Capture the cell that displays the provided text and extract its [x, y] central coordinate. 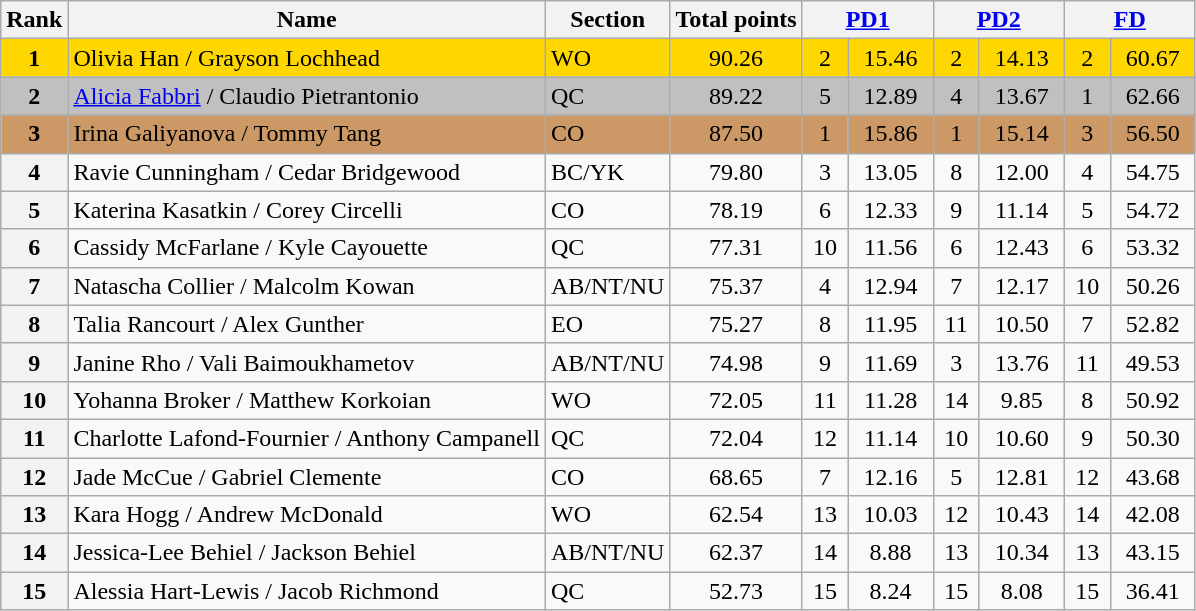
Rank [34, 20]
Janine Rho / Vali Baimoukhametov [307, 362]
50.30 [1152, 438]
Natascha Collier / Malcolm Kowan [307, 286]
Jessica-Lee Behiel / Jackson Behiel [307, 553]
72.05 [736, 400]
BC/YK [607, 172]
89.22 [736, 96]
79.80 [736, 172]
Jade McCue / Gabriel Clemente [307, 477]
15.14 [1022, 134]
49.53 [1152, 362]
43.68 [1152, 477]
EO [607, 324]
12.94 [890, 286]
Ravie Cunningham / Cedar Bridgewood [307, 172]
Olivia Han / Grayson Lochhead [307, 58]
13.67 [1022, 96]
9.85 [1022, 400]
52.82 [1152, 324]
13.76 [1022, 362]
Total points [736, 20]
12.43 [1022, 248]
60.67 [1152, 58]
12.33 [890, 210]
PD1 [868, 20]
50.26 [1152, 286]
Alicia Fabbri / Claudio Pietrantonio [307, 96]
77.31 [736, 248]
13.05 [890, 172]
54.75 [1152, 172]
Yohanna Broker / Matthew Korkoian [307, 400]
87.50 [736, 134]
54.72 [1152, 210]
10.43 [1022, 515]
Alessia Hart-Lewis / Jacob Richmond [307, 591]
8.88 [890, 553]
12.00 [1022, 172]
62.54 [736, 515]
11.95 [890, 324]
75.27 [736, 324]
Katerina Kasatkin / Corey Circelli [307, 210]
10.60 [1022, 438]
62.66 [1152, 96]
36.41 [1152, 591]
Irina Galiyanova / Tommy Tang [307, 134]
12.16 [890, 477]
Kara Hogg / Andrew McDonald [307, 515]
12.81 [1022, 477]
Talia Rancourt / Alex Gunther [307, 324]
10.34 [1022, 553]
10.03 [890, 515]
15.46 [890, 58]
8.08 [1022, 591]
15.86 [890, 134]
11.56 [890, 248]
72.04 [736, 438]
62.37 [736, 553]
53.32 [1152, 248]
75.37 [736, 286]
8.24 [890, 591]
90.26 [736, 58]
FD [1130, 20]
78.19 [736, 210]
Charlotte Lafond-Fournier / Anthony Campanell [307, 438]
11.28 [890, 400]
PD2 [998, 20]
Section [607, 20]
56.50 [1152, 134]
Name [307, 20]
50.92 [1152, 400]
52.73 [736, 591]
12.17 [1022, 286]
10.50 [1022, 324]
14.13 [1022, 58]
42.08 [1152, 515]
68.65 [736, 477]
74.98 [736, 362]
11.69 [890, 362]
Cassidy McFarlane / Kyle Cayouette [307, 248]
43.15 [1152, 553]
12.89 [890, 96]
